Find where the given text appears and provide that cell's center as [x, y] coordinate. 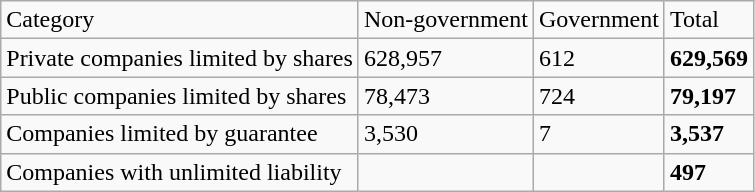
Government [598, 20]
Private companies limited by shares [180, 58]
Companies with unlimited liability [180, 172]
497 [708, 172]
78,473 [446, 96]
612 [598, 58]
724 [598, 96]
Non-government [446, 20]
628,957 [446, 58]
79,197 [708, 96]
629,569 [708, 58]
Category [180, 20]
Companies limited by guarantee [180, 134]
3,537 [708, 134]
Total [708, 20]
7 [598, 134]
3,530 [446, 134]
Public companies limited by shares [180, 96]
